Extract the [X, Y] coordinate from the center of the cell holding the provided text.  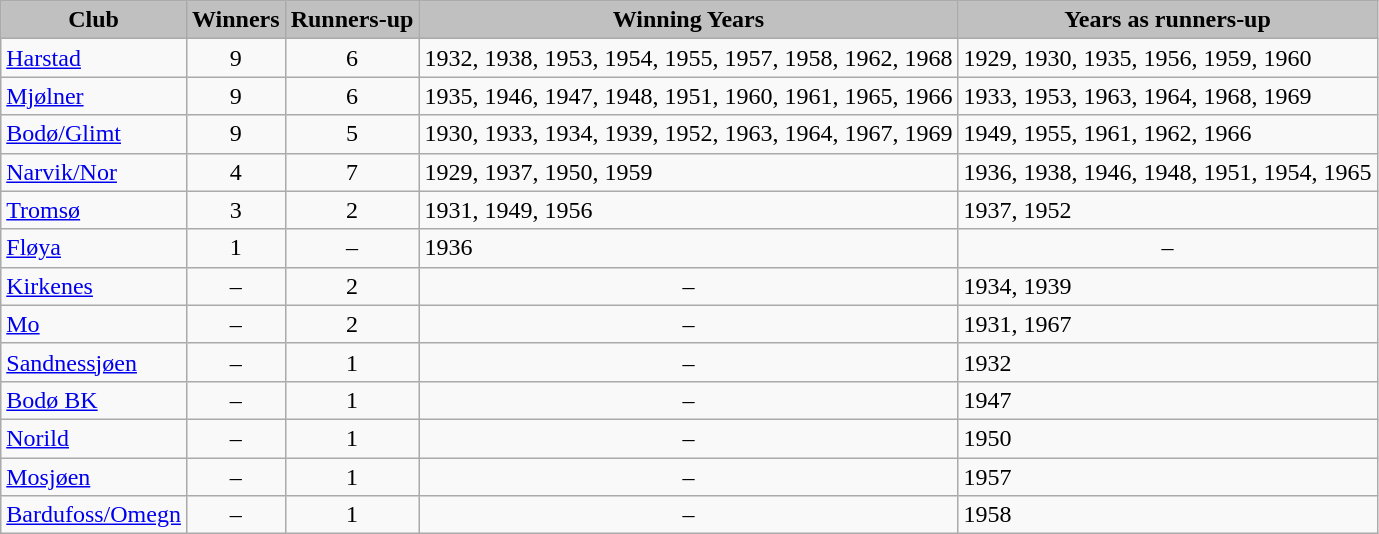
1933, 1953, 1963, 1964, 1968, 1969 [1168, 96]
1932 [1168, 362]
Bodø/Glimt [94, 134]
Harstad [94, 58]
1937, 1952 [1168, 210]
Tromsø [94, 210]
Winning Years [688, 20]
Kirkenes [94, 286]
5 [352, 134]
1958 [1168, 515]
Mosjøen [94, 477]
Bardufoss/Omegn [94, 515]
1950 [1168, 438]
Bodø BK [94, 400]
1929, 1930, 1935, 1956, 1959, 1960 [1168, 58]
1936 [688, 248]
Mo [94, 324]
Mjølner [94, 96]
1957 [1168, 477]
Norild [94, 438]
1935, 1946, 1947, 1948, 1951, 1960, 1961, 1965, 1966 [688, 96]
1932, 1938, 1953, 1954, 1955, 1957, 1958, 1962, 1968 [688, 58]
7 [352, 172]
1947 [1168, 400]
Winners [236, 20]
Years as runners-up [1168, 20]
Runners-up [352, 20]
3 [236, 210]
1929, 1937, 1950, 1959 [688, 172]
Fløya [94, 248]
4 [236, 172]
1936, 1938, 1946, 1948, 1951, 1954, 1965 [1168, 172]
1931, 1949, 1956 [688, 210]
1931, 1967 [1168, 324]
Narvik/Nor [94, 172]
1949, 1955, 1961, 1962, 1966 [1168, 134]
1934, 1939 [1168, 286]
1930, 1933, 1934, 1939, 1952, 1963, 1964, 1967, 1969 [688, 134]
Club [94, 20]
Sandnessjøen [94, 362]
